Detect which cell encompasses the target text, then output its (x, y) center coordinate. 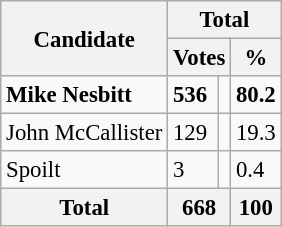
19.3 (256, 133)
100 (256, 208)
80.2 (256, 95)
129 (194, 133)
% (256, 58)
Spoilt (84, 170)
668 (200, 208)
536 (194, 95)
John McCallister (84, 133)
Candidate (84, 38)
3 (194, 170)
Votes (200, 58)
0.4 (256, 170)
Mike Nesbitt (84, 95)
